Pinpoint the cell where the given text exists, returning its (x, y) midpoint coordinate. 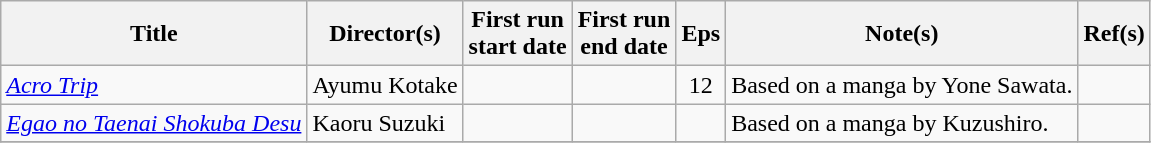
Kaoru Suzuki (385, 123)
Based on a manga by Yone Sawata. (902, 85)
12 (701, 85)
Ref(s) (1114, 34)
Egao no Taenai Shokuba Desu (154, 123)
Note(s) (902, 34)
Based on a manga by Kuzushiro. (902, 123)
Ayumu Kotake (385, 85)
Title (154, 34)
Acro Trip (154, 85)
First runend date (624, 34)
First runstart date (518, 34)
Eps (701, 34)
Director(s) (385, 34)
